Scan for the cell matching the given text and deliver its (x, y) coordinate at center. 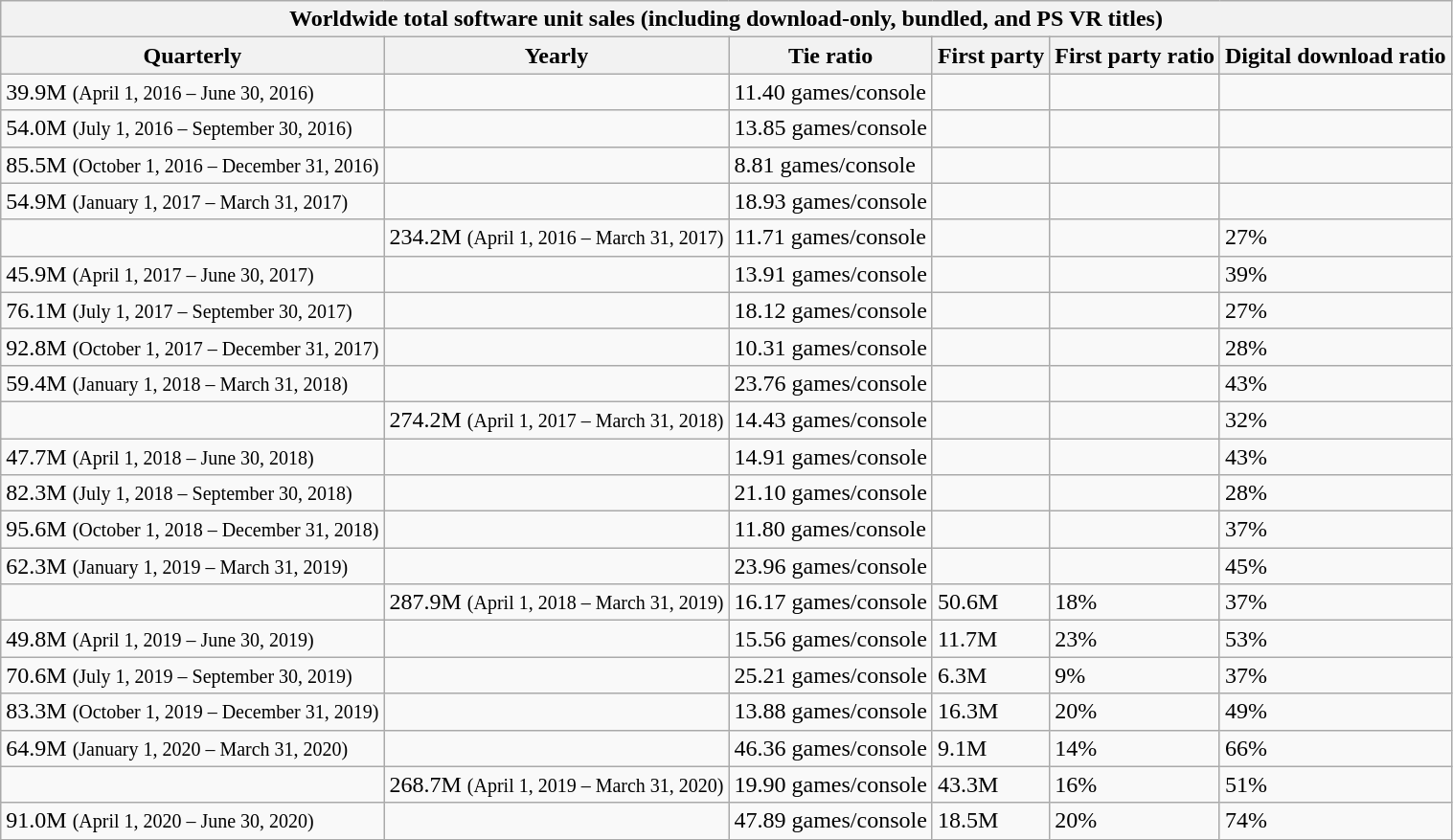
11.71 games/console (830, 238)
13.88 games/console (830, 712)
23% (1135, 639)
13.91 games/console (830, 274)
45% (1335, 566)
19.90 games/console (830, 784)
46.36 games/console (830, 748)
54.0M (July 1, 2016 – September 30, 2016) (193, 128)
21.10 games/console (830, 493)
18.93 games/console (830, 201)
10.31 games/console (830, 347)
274.2M (April 1, 2017 – March 31, 2018) (556, 420)
70.6M (July 1, 2019 – September 30, 2019) (193, 675)
54.9M (January 1, 2017 – March 31, 2017) (193, 201)
16% (1135, 784)
13.85 games/console (830, 128)
25.21 games/console (830, 675)
Quarterly (193, 56)
82.3M (July 1, 2018 – September 30, 2018) (193, 493)
45.9M (April 1, 2017 – June 30, 2017) (193, 274)
234.2M (April 1, 2016 – March 31, 2017) (556, 238)
11.7M (990, 639)
59.4M (January 1, 2018 – March 31, 2018) (193, 383)
95.6M (October 1, 2018 – December 31, 2018) (193, 530)
39% (1335, 274)
8.81 games/console (830, 165)
First party ratio (1135, 56)
6.3M (990, 675)
9% (1135, 675)
47.89 games/console (830, 821)
32% (1335, 420)
Tie ratio (830, 56)
14.43 games/console (830, 420)
18% (1135, 602)
83.3M (October 1, 2019 – December 31, 2019) (193, 712)
76.1M (July 1, 2017 – September 30, 2017) (193, 310)
268.7M (April 1, 2019 – March 31, 2020) (556, 784)
First party (990, 56)
53% (1335, 639)
51% (1335, 784)
85.5M (October 1, 2016 – December 31, 2016) (193, 165)
16.3M (990, 712)
66% (1335, 748)
14.91 games/console (830, 457)
39.9M (April 1, 2016 – June 30, 2016) (193, 92)
287.9M (April 1, 2018 – March 31, 2019) (556, 602)
92.8M (October 1, 2017 – December 31, 2017) (193, 347)
15.56 games/console (830, 639)
18.12 games/console (830, 310)
23.96 games/console (830, 566)
Digital download ratio (1335, 56)
11.80 games/console (830, 530)
16.17 games/console (830, 602)
62.3M (January 1, 2019 – March 31, 2019) (193, 566)
74% (1335, 821)
50.6M (990, 602)
11.40 games/console (830, 92)
91.0M (April 1, 2020 – June 30, 2020) (193, 821)
64.9M (January 1, 2020 – March 31, 2020) (193, 748)
23.76 games/console (830, 383)
47.7M (April 1, 2018 – June 30, 2018) (193, 457)
14% (1135, 748)
Worldwide total software unit sales (including download-only, bundled, and PS VR titles) (726, 19)
Yearly (556, 56)
18.5M (990, 821)
49% (1335, 712)
49.8M (April 1, 2019 – June 30, 2019) (193, 639)
43.3M (990, 784)
9.1M (990, 748)
